Search for the cell housing the specified text and yield its [X, Y] center coordinate. 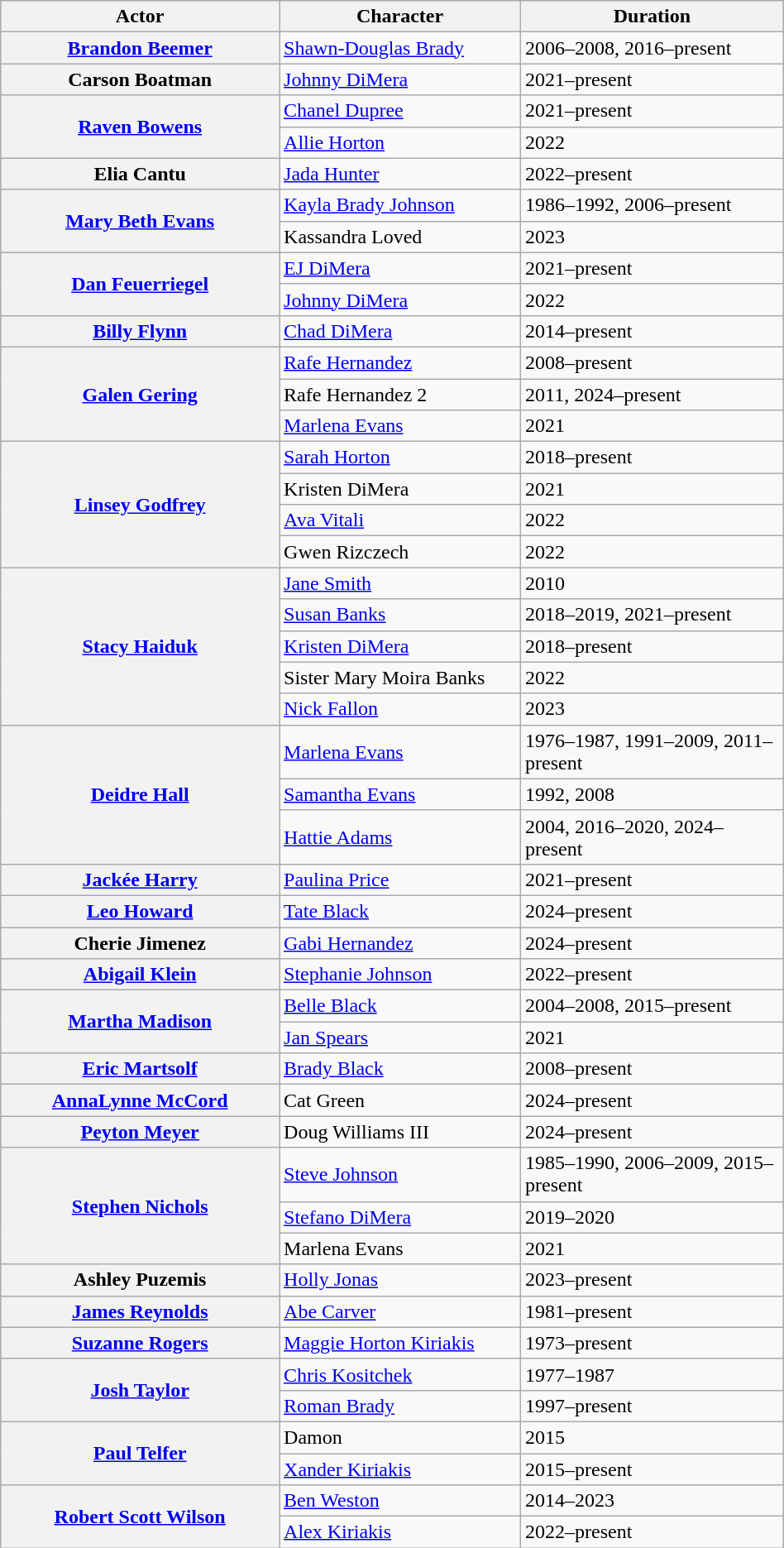
Samantha Evans [400, 794]
2011, 2024–present [653, 395]
Xander Kiriakis [400, 1469]
Mary Beth Evans [141, 221]
Linsey Godfrey [141, 505]
Duration [653, 17]
Paul Telfer [141, 1453]
Cat Green [400, 1100]
Actor [141, 17]
Brandon Beemer [141, 48]
Carson Boatman [141, 79]
1997–present [653, 1406]
Allie Horton [400, 142]
Leo Howard [141, 911]
Sarah Horton [400, 458]
2023–present [653, 1280]
Abigail Klein [141, 975]
Billy Flynn [141, 331]
Jada Hunter [400, 174]
1986–1992, 2006–present [653, 205]
Kayla Brady Johnson [400, 205]
2015–present [653, 1469]
1985–1990, 2006–2009, 2015–present [653, 1175]
Stephanie Johnson [400, 975]
Deidre Hall [141, 794]
1981–present [653, 1311]
Kassandra Loved [400, 237]
Eric Martsolf [141, 1069]
Abe Carver [400, 1311]
Character [400, 17]
Steve Johnson [400, 1175]
2010 [653, 583]
Galen Gering [141, 394]
1977–1987 [653, 1374]
Sister Mary Moira Banks [400, 678]
Hattie Adams [400, 837]
Paulina Price [400, 879]
Raven Bowens [141, 127]
2006–2008, 2016–present [653, 48]
James Reynolds [141, 1311]
Alex Kiriakis [400, 1532]
Elia Cantu [141, 174]
Roman Brady [400, 1406]
Holly Jonas [400, 1280]
Rafe Hernandez [400, 362]
Chanel Dupree [400, 111]
2014–present [653, 331]
Rafe Hernandez 2 [400, 395]
Jane Smith [400, 583]
Stephen Nichols [141, 1206]
Robert Scott Wilson [141, 1517]
Nick Fallon [400, 709]
2018–2019, 2021–present [653, 615]
Peyton Meyer [141, 1132]
Tate Black [400, 911]
Ava Vitali [400, 520]
EJ DiMera [400, 268]
1976–1987, 1991–2009, 2011–present [653, 751]
AnnaLynne McCord [141, 1100]
2014–2023 [653, 1501]
Cherie Jimenez [141, 942]
Damon [400, 1437]
Ben Weston [400, 1501]
2019–2020 [653, 1217]
2004–2008, 2015–present [653, 1006]
Gabi Hernandez [400, 942]
Belle Black [400, 1006]
Jan Spears [400, 1038]
Brady Black [400, 1069]
Susan Banks [400, 615]
Josh Taylor [141, 1390]
Maggie Horton Kiriakis [400, 1343]
Chad DiMera [400, 331]
1973–present [653, 1343]
Suzanne Rogers [141, 1343]
Martha Madison [141, 1022]
2004, 2016–2020, 2024–present [653, 837]
Stefano DiMera [400, 1217]
Dan Feuerriegel [141, 284]
Doug Williams III [400, 1132]
Shawn-Douglas Brady [400, 48]
Stacy Haiduk [141, 646]
2015 [653, 1437]
Chris Kositchek [400, 1374]
1992, 2008 [653, 794]
Jackée Harry [141, 879]
Ashley Puzemis [141, 1280]
Gwen Rizczech [400, 552]
